Detect which cell encompasses the target text, then output its [x, y] center coordinate. 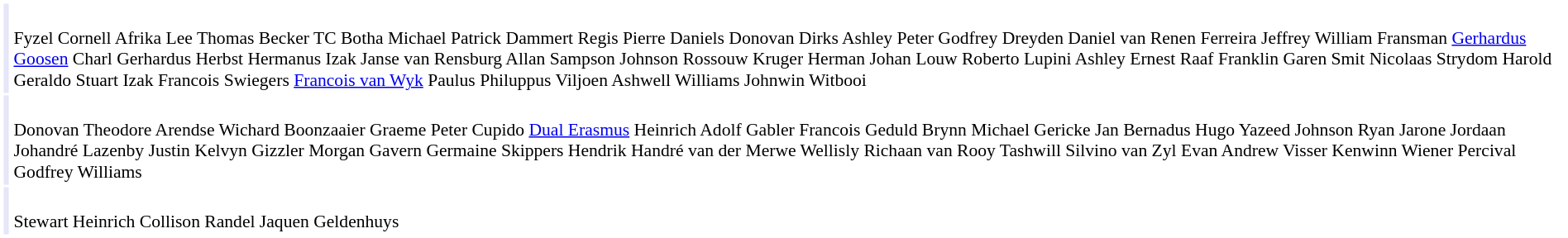
Stewart Heinrich Collison Randel Jaquen Geldenhuys [788, 210]
